Scan for the cell matching the given text and deliver its [X, Y] coordinate at center. 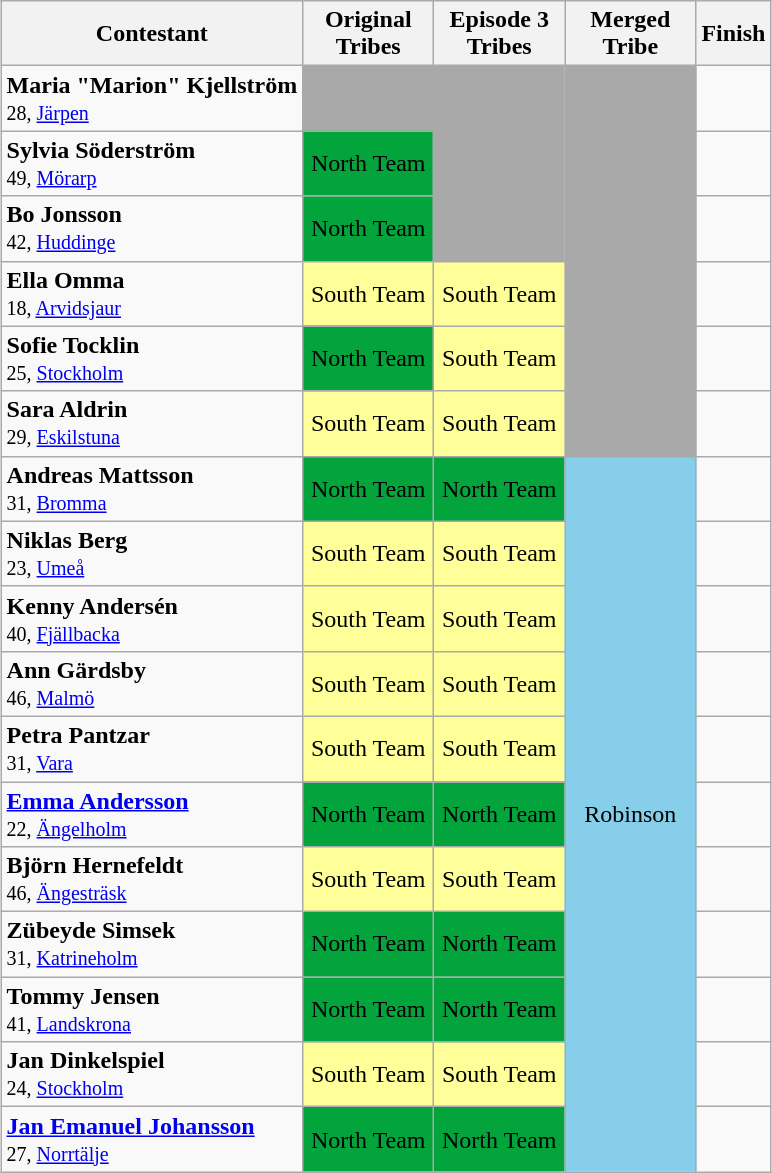
Maria "Marion" Kjellström28, Järpen [152, 98]
Contestant [152, 34]
Episode 3Tribes [500, 34]
Finish [734, 34]
Robinson [630, 814]
Emma Andersson22, Ängelholm [152, 814]
OriginalTribes [368, 34]
Jan Dinkelspiel24, Stockholm [152, 1074]
Petra Pantzar31, Vara [152, 748]
Sara Aldrin29, Eskilstuna [152, 424]
Ann Gärdsby46, Malmö [152, 684]
Kenny Andersén40, Fjällbacka [152, 618]
Jan Emanuel Johansson27, Norrtälje [152, 1140]
Niklas Berg23, Umeå [152, 554]
Sofie Tocklin25, Stockholm [152, 358]
Andreas Mattsson31, Bromma [152, 488]
Björn Hernefeldt46, Ängesträsk [152, 880]
Bo Jonsson42, Huddinge [152, 228]
MergedTribe [630, 34]
Tommy Jensen41, Landskrona [152, 1010]
Zübeyde Simsek31, Katrineholm [152, 944]
Ella Omma18, Arvidsjaur [152, 294]
Sylvia Söderström49, Mörarp [152, 164]
